Search for the cell housing the specified text and yield its [x, y] center coordinate. 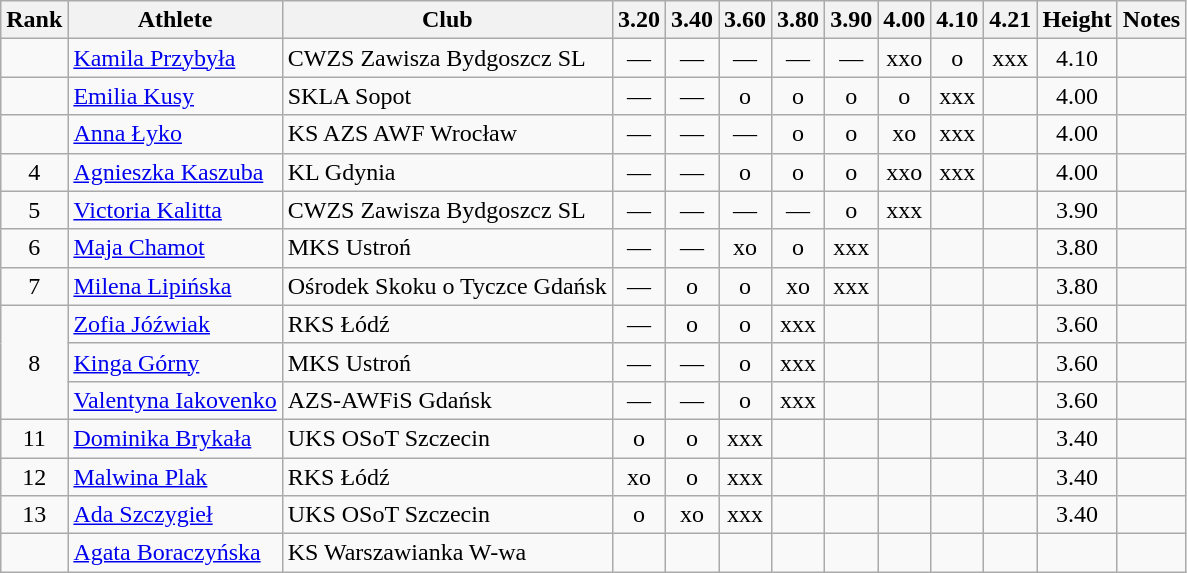
Zofia Jóźwiak [175, 324]
Maja Chamot [175, 248]
Agnieszka Kaszuba [175, 172]
13 [34, 515]
11 [34, 438]
Notes [1151, 20]
Rank [34, 20]
4 [34, 172]
KS AZS AWF Wrocław [447, 134]
KL Gdynia [447, 172]
Height [1077, 20]
Victoria Kalitta [175, 210]
Malwina Plak [175, 477]
KS Warszawianka W-wa [447, 553]
5 [34, 210]
SKLA Sopot [447, 96]
Ośrodek Skoku o Tyczce Gdańsk [447, 286]
Agata Boraczyńska [175, 553]
Club [447, 20]
7 [34, 286]
6 [34, 248]
12 [34, 477]
Valentyna Iakovenko [175, 400]
Emilia Kusy [175, 96]
4.21 [1010, 20]
Anna Łyko [175, 134]
Athlete [175, 20]
Kinga Górny [175, 362]
Ada Szczygieł [175, 515]
8 [34, 362]
Milena Lipińska [175, 286]
Kamila Przybyła [175, 58]
3.20 [638, 20]
AZS-AWFiS Gdańsk [447, 400]
Dominika Brykała [175, 438]
